From the cell containing the given text, extract its center point as (X, Y) coordinate. 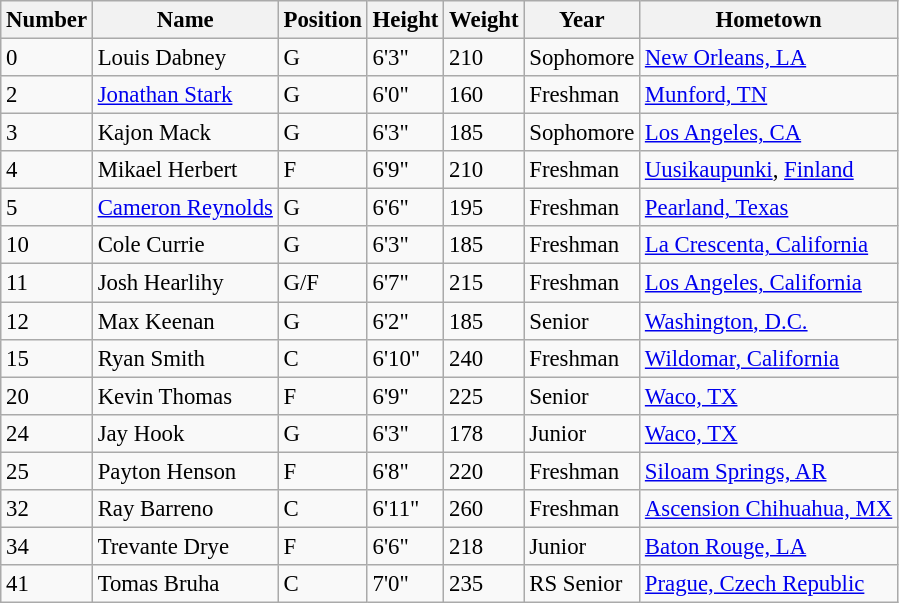
6'8" (405, 471)
10 (47, 245)
Name (185, 20)
Mikael Herbert (185, 170)
Washington, D.C. (769, 321)
Tomas Bruha (185, 584)
RS Senior (582, 584)
3 (47, 133)
Baton Rouge, LA (769, 546)
Number (47, 20)
Munford, TN (769, 95)
6'2" (405, 321)
G/F (322, 283)
Year (582, 20)
La Crescenta, California (769, 245)
260 (484, 509)
Kevin Thomas (185, 396)
6'11" (405, 509)
160 (484, 95)
Jonathan Stark (185, 95)
Pearland, Texas (769, 208)
Jay Hook (185, 433)
215 (484, 283)
15 (47, 358)
Uusikaupunki, Finland (769, 170)
6'7" (405, 283)
Weight (484, 20)
5 (47, 208)
0 (47, 58)
Siloam Springs, AR (769, 471)
25 (47, 471)
12 (47, 321)
225 (484, 396)
Cole Currie (185, 245)
Position (322, 20)
218 (484, 546)
Ray Barreno (185, 509)
34 (47, 546)
41 (47, 584)
Kajon Mack (185, 133)
Wildomar, California (769, 358)
178 (484, 433)
Height (405, 20)
6'10" (405, 358)
Los Angeles, CA (769, 133)
Ascension Chihuahua, MX (769, 509)
Los Angeles, California (769, 283)
Ryan Smith (185, 358)
Prague, Czech Republic (769, 584)
20 (47, 396)
220 (484, 471)
New Orleans, LA (769, 58)
4 (47, 170)
2 (47, 95)
Cameron Reynolds (185, 208)
24 (47, 433)
235 (484, 584)
195 (484, 208)
7'0" (405, 584)
11 (47, 283)
240 (484, 358)
Louis Dabney (185, 58)
Josh Hearlihy (185, 283)
Payton Henson (185, 471)
32 (47, 509)
Max Keenan (185, 321)
Trevante Drye (185, 546)
6'0" (405, 95)
Hometown (769, 20)
